Capture the cell that displays the provided text and extract its (x, y) central coordinate. 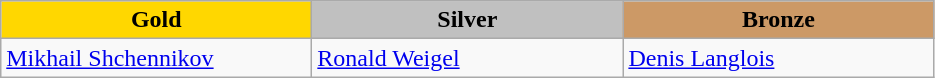
Mikhail Shchennikov (156, 58)
Ronald Weigel (468, 58)
Gold (156, 20)
Silver (468, 20)
Bronze (778, 20)
Denis Langlois (778, 58)
